Return [x, y] of the center of cell containing provided text 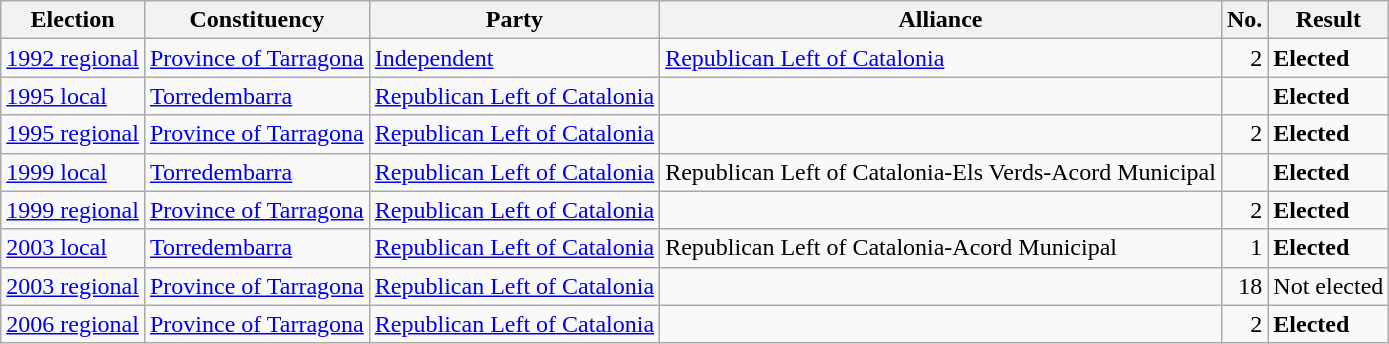
1 [1244, 248]
Republican Left of Catalonia-Acord Municipal [941, 248]
18 [1244, 286]
2003 regional [73, 286]
Constituency [256, 20]
1995 regional [73, 134]
Party [514, 20]
1995 local [73, 96]
1999 local [73, 172]
2003 local [73, 248]
1992 regional [73, 58]
Alliance [941, 20]
2006 regional [73, 324]
No. [1244, 20]
Independent [514, 58]
Not elected [1328, 286]
1999 regional [73, 210]
Result [1328, 20]
Republican Left of Catalonia-Els Verds-Acord Municipal [941, 172]
Election [73, 20]
